From the cell containing the given text, extract its center point as (X, Y) coordinate. 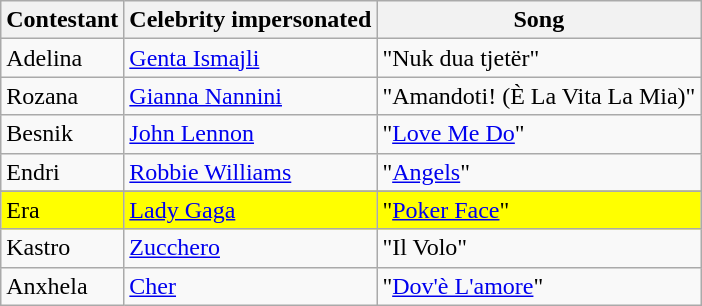
Celebrity impersonated (250, 20)
Rozana (62, 96)
Zucchero (250, 248)
"Angels" (539, 172)
Endri (62, 172)
Robbie Williams (250, 172)
"Nuk dua tjetër" (539, 58)
Kastro (62, 248)
Besnik (62, 134)
Adelina (62, 58)
Song (539, 20)
"Dov'è L'amore" (539, 286)
Gianna Nannini (250, 96)
"Love Me Do" (539, 134)
Era (62, 210)
Cher (250, 286)
Genta Ismajli (250, 58)
Lady Gaga (250, 210)
"Il Volo" (539, 248)
"Amandoti! (È La Vita La Mia)" (539, 96)
Anxhela (62, 286)
John Lennon (250, 134)
Contestant (62, 20)
"Poker Face" (539, 210)
